Return the [x, y] coordinate for the center point of the cell that contains the specified text.  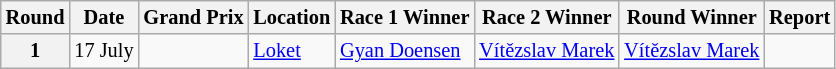
Location [292, 17]
Loket [292, 51]
Round Winner [692, 17]
Gyan Doensen [404, 51]
17 July [104, 51]
Grand Prix [193, 17]
Race 2 Winner [546, 17]
Date [104, 17]
Report [800, 17]
Round [36, 17]
Race 1 Winner [404, 17]
1 [36, 51]
